Scan for the cell matching the given text and deliver its [X, Y] coordinate at center. 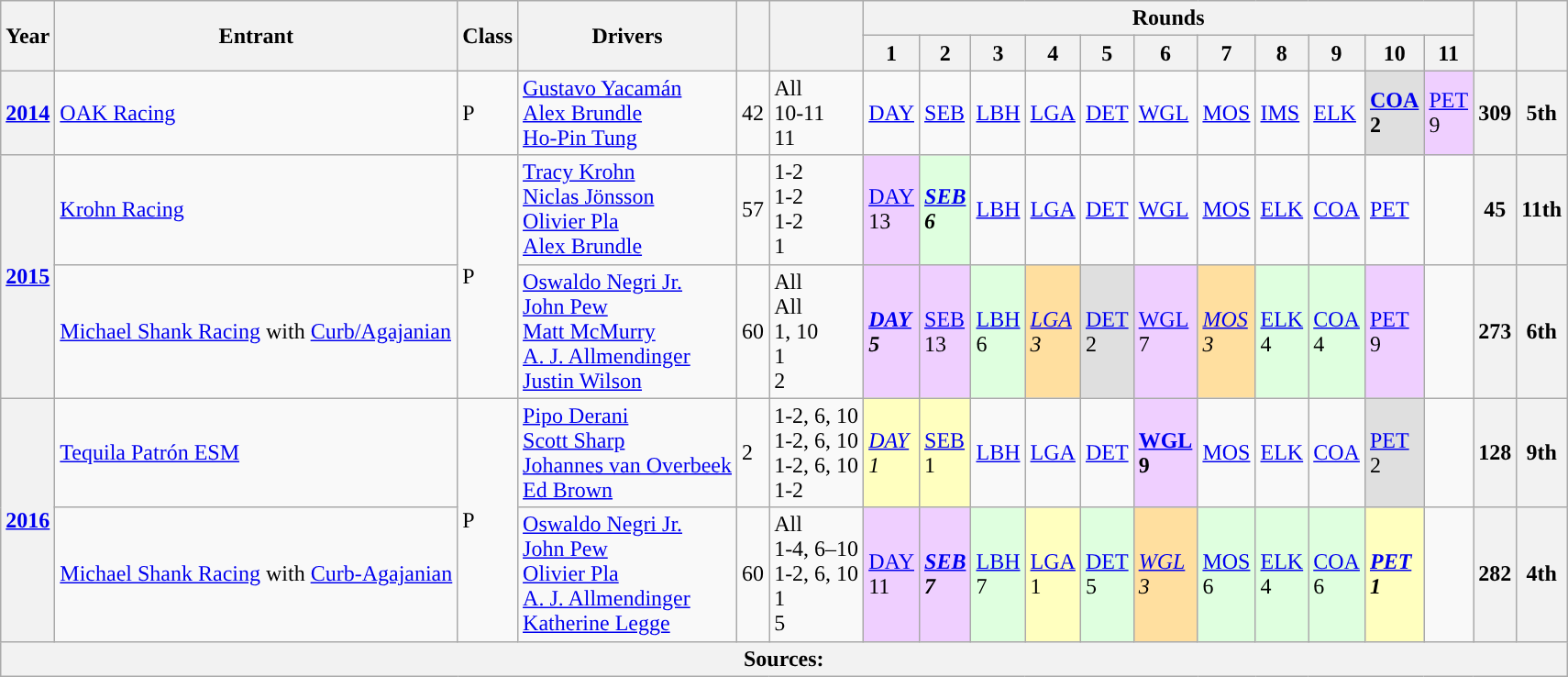
COA6 [1337, 574]
1 [891, 53]
2016 [28, 519]
WGL7 [1165, 331]
1-21-21-21 [816, 209]
SEB7 [945, 574]
SEB13 [945, 331]
DAY5 [891, 331]
DET2 [1107, 331]
PET2 [1394, 453]
SEB6 [945, 209]
LGA1 [1053, 574]
MOS3 [1227, 331]
282 [1495, 574]
11th [1542, 209]
All10-1111 [816, 113]
4th [1542, 574]
9 [1337, 53]
2015 [28, 277]
Tracy Krohn Niclas Jönsson Olivier Pla Alex Brundle [627, 209]
Pipo Derani Scott Sharp Johannes van Overbeek Ed Brown [627, 453]
5th [1542, 113]
OAK Racing [257, 113]
Class [488, 36]
SEB [945, 113]
SEB1 [945, 453]
LGA3 [1053, 331]
10 [1394, 53]
57 [754, 209]
273 [1495, 331]
45 [1495, 209]
Michael Shank Racing with Curb-Agajanian [257, 574]
6 [1165, 53]
9th [1542, 453]
LBH6 [998, 331]
3 [998, 53]
Oswaldo Negri Jr. John Pew Olivier Pla A. J. Allmendinger Katherine Legge [627, 574]
IMS [1282, 113]
7 [1227, 53]
8 [1282, 53]
5 [1107, 53]
Sources: [784, 659]
309 [1495, 113]
Year [28, 36]
DAY [891, 113]
All1-4, 6–101-2, 6, 1015 [816, 574]
COA2 [1394, 113]
128 [1495, 453]
6th [1542, 331]
Entrant [257, 36]
11 [1449, 53]
4 [1053, 53]
WGL9 [1165, 453]
1-2, 6, 101-2, 6, 101-2, 6, 101-2 [816, 453]
Tequila Patrón ESM [257, 453]
Drivers [627, 36]
DAY11 [891, 574]
Oswaldo Negri Jr. John Pew Matt McMurry A. J. Allmendinger Justin Wilson [627, 331]
WGL3 [1165, 574]
AllAll1, 1012 [816, 331]
Krohn Racing [257, 209]
Rounds [1168, 18]
DAY13 [891, 209]
2014 [28, 113]
COA4 [1337, 331]
DET5 [1107, 574]
MOS6 [1227, 574]
PET1 [1394, 574]
42 [754, 113]
PET [1394, 209]
Michael Shank Racing with Curb/Agajanian [257, 331]
DAY1 [891, 453]
Gustavo Yacamán Alex Brundle Ho-Pin Tung [627, 113]
LBH7 [998, 574]
